Search for the cell housing the specified text and yield its (x, y) center coordinate. 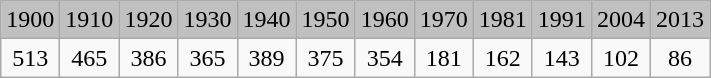
354 (384, 58)
1940 (266, 20)
465 (90, 58)
102 (620, 58)
513 (30, 58)
162 (502, 58)
389 (266, 58)
1930 (208, 20)
375 (326, 58)
365 (208, 58)
86 (680, 58)
1950 (326, 20)
181 (444, 58)
143 (562, 58)
1900 (30, 20)
1910 (90, 20)
386 (148, 58)
2013 (680, 20)
1960 (384, 20)
1981 (502, 20)
1991 (562, 20)
1920 (148, 20)
1970 (444, 20)
2004 (620, 20)
